Scan for the cell matching the given text and deliver its [x, y] coordinate at center. 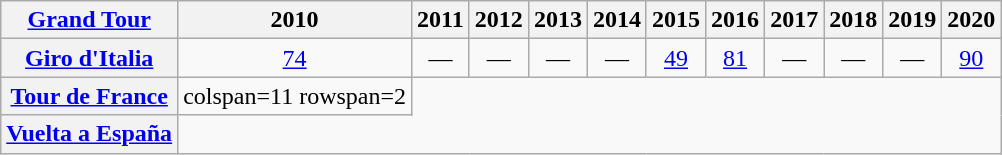
2019 [912, 20]
Vuelta a España [90, 134]
2016 [736, 20]
Giro d'Italia [90, 58]
2015 [676, 20]
49 [676, 58]
Tour de France [90, 96]
2011 [441, 20]
colspan=11 rowspan=2 [295, 96]
Grand Tour [90, 20]
2018 [854, 20]
2014 [616, 20]
2010 [295, 20]
81 [736, 58]
2020 [972, 20]
2013 [558, 20]
2012 [498, 20]
74 [295, 58]
90 [972, 58]
2017 [794, 20]
